From the cell containing the given text, extract its center point as [x, y] coordinate. 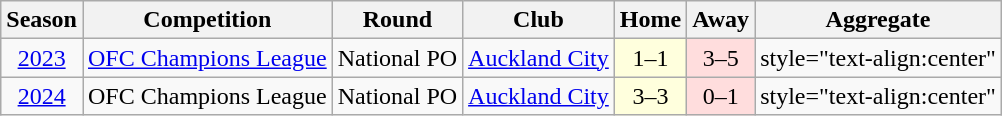
Season [42, 20]
Competition [207, 20]
3–5 [721, 58]
2024 [42, 96]
0–1 [721, 96]
1–1 [650, 58]
Round [397, 20]
Club [539, 20]
2023 [42, 58]
3–3 [650, 96]
Home [650, 20]
Aggregate [878, 20]
Away [721, 20]
